Capture the cell that displays the provided text and extract its [x, y] central coordinate. 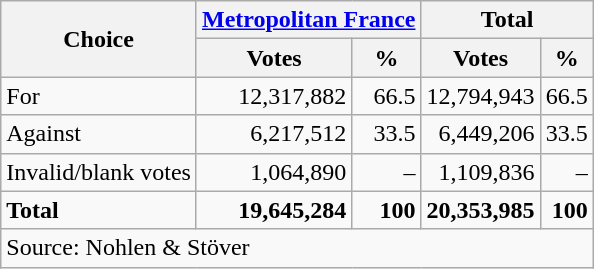
Against [99, 134]
Invalid/blank votes [99, 172]
6,449,206 [480, 134]
Metropolitan France [308, 20]
19,645,284 [274, 210]
For [99, 96]
12,317,882 [274, 96]
6,217,512 [274, 134]
Source: Nohlen & Stöver [297, 248]
1,109,836 [480, 172]
20,353,985 [480, 210]
Choice [99, 39]
12,794,943 [480, 96]
1,064,890 [274, 172]
